From the cell containing the given text, extract its center point as [x, y] coordinate. 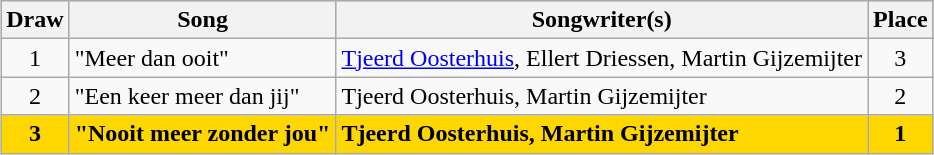
Tjeerd Oosterhuis, Ellert Driessen, Martin Gijzemijter [602, 58]
Song [202, 20]
Place [901, 20]
"Een keer meer dan jij" [202, 96]
"Meer dan ooit" [202, 58]
"Nooit meer zonder jou" [202, 134]
Draw [35, 20]
Songwriter(s) [602, 20]
